Find where the given text appears and provide that cell's center as (X, Y) coordinate. 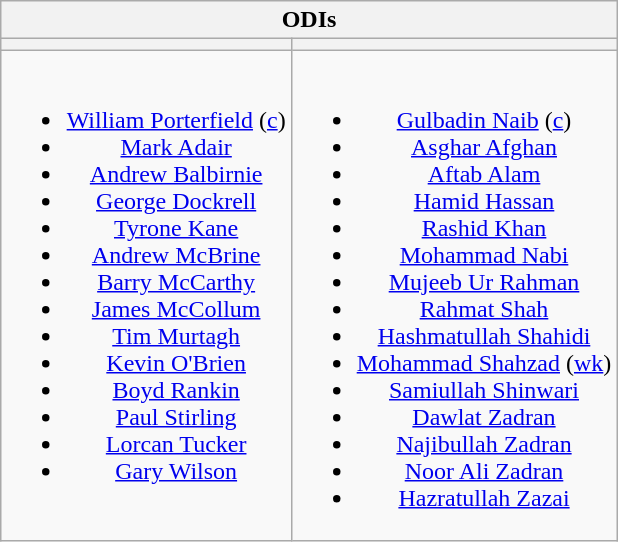
ODIs (309, 20)
